Extract the [x, y] coordinate from the center of the cell holding the provided text.  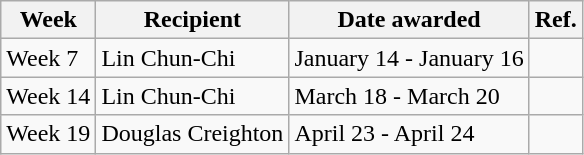
Recipient [192, 20]
Week 7 [48, 58]
Date awarded [409, 20]
Week 19 [48, 134]
Week [48, 20]
Week 14 [48, 96]
March 18 - March 20 [409, 96]
Douglas Creighton [192, 134]
Ref. [556, 20]
January 14 - January 16 [409, 58]
April 23 - April 24 [409, 134]
